Pinpoint the cell where the given text exists, returning its (x, y) midpoint coordinate. 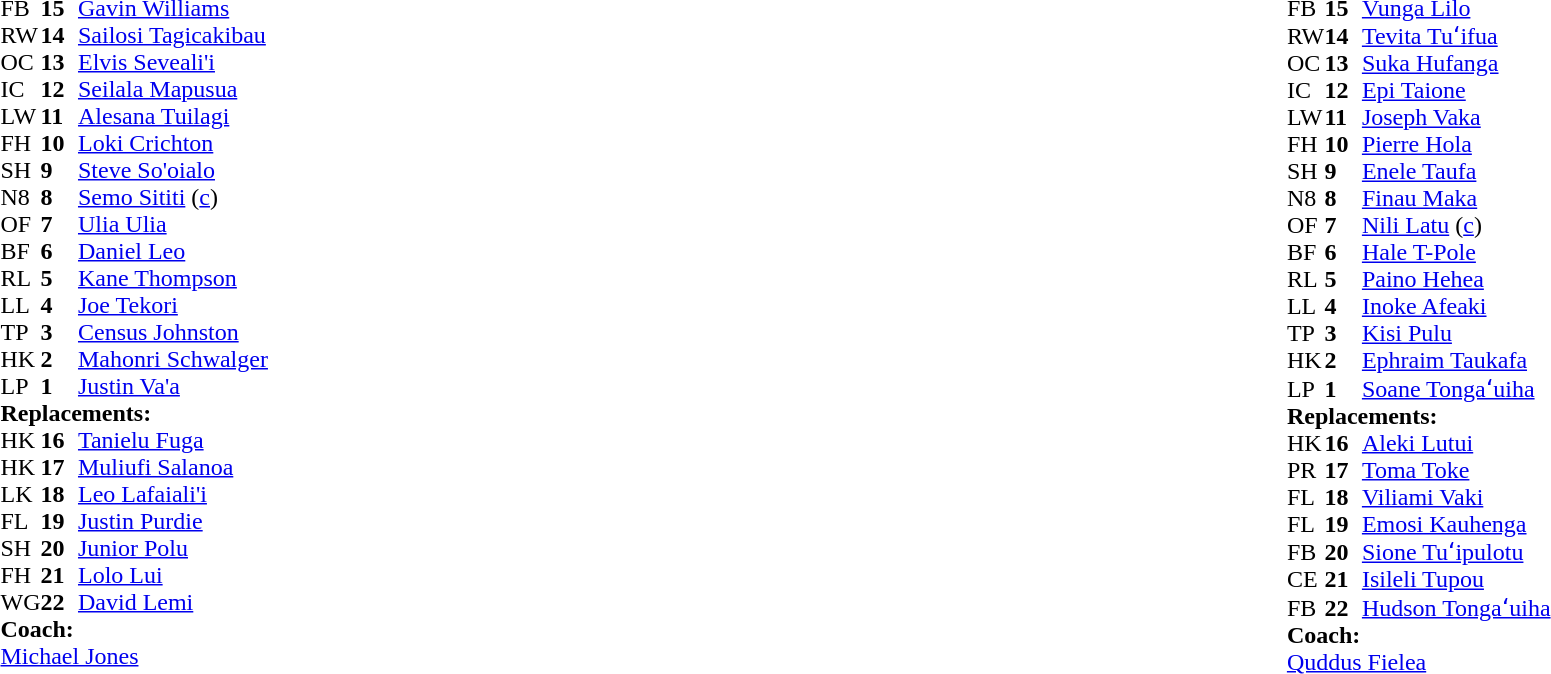
CE (1306, 580)
Elvis Seveali'i (173, 62)
Ulia Ulia (173, 224)
Hale T-Pole (1456, 252)
Ephraim Taukafa (1456, 360)
Tanielu Fuga (173, 440)
Joseph Vaka (1456, 118)
Pierre Hola (1456, 144)
PR (1306, 470)
Joe Tekori (173, 306)
Justin Va'a (173, 386)
Nili Latu (c) (1456, 226)
Epi Taione (1456, 90)
Michael Jones (134, 656)
Leo Lafaiali'i (173, 494)
Hudson Tongaʻuiha (1456, 607)
Kane Thompson (173, 278)
Semo Sititi (c) (173, 198)
Lolo Lui (173, 576)
Isileli Tupou (1456, 580)
Seilala Mapusua (173, 90)
Toma Toke (1456, 470)
Kisi Pulu (1456, 334)
Paino Hehea (1456, 280)
Steve So'oialo (173, 170)
Suka Hufanga (1456, 64)
Tevita Tuʻifua (1456, 36)
Census Johnston (173, 332)
Enele Taufa (1456, 172)
Junior Polu (173, 548)
WG (20, 602)
Soane Tongaʻuiha (1456, 388)
Alesana Tuilagi (173, 116)
Aleki Lutui (1456, 444)
Sione Tuʻipulotu (1456, 552)
Muliufi Salanoa (173, 468)
LK (20, 494)
Viliami Vaki (1456, 498)
Mahonri Schwalger (173, 360)
Loki Crichton (173, 144)
Inoke Afeaki (1456, 306)
Finau Maka (1456, 198)
Justin Purdie (173, 522)
Emosi Kauhenga (1456, 524)
David Lemi (173, 602)
Sailosi Tagicakibau (173, 36)
Daniel Leo (173, 252)
